Detect which cell encompasses the target text, then output its [X, Y] center coordinate. 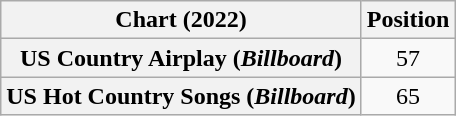
US Hot Country Songs (Billboard) [181, 96]
Position [408, 20]
57 [408, 58]
65 [408, 96]
US Country Airplay (Billboard) [181, 58]
Chart (2022) [181, 20]
